For the text-containing cell, return its midpoint in (X, Y) coordinate format. 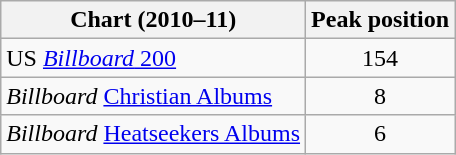
Billboard Christian Albums (154, 96)
Billboard Heatseekers Albums (154, 134)
US Billboard 200 (154, 58)
154 (380, 58)
8 (380, 96)
Peak position (380, 20)
6 (380, 134)
Chart (2010–11) (154, 20)
